Detect which cell encompasses the target text, then output its [x, y] center coordinate. 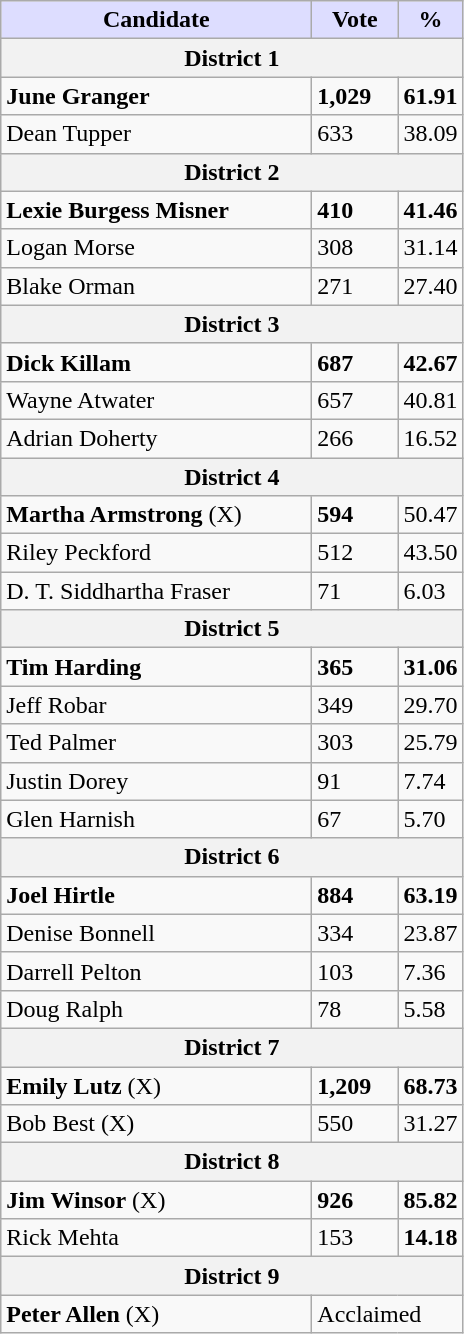
District 4 [232, 477]
Jim Winsor (X) [156, 1200]
Ted Palmer [156, 743]
31.27 [430, 1124]
Doug Ralph [156, 1009]
31.06 [430, 667]
Bob Best (X) [156, 1124]
District 5 [232, 629]
633 [355, 134]
5.58 [430, 1009]
District 6 [232, 857]
410 [355, 210]
Vote [355, 20]
266 [355, 438]
Riley Peckford [156, 553]
Denise Bonnell [156, 933]
78 [355, 1009]
41.46 [430, 210]
June Granger [156, 96]
Justin Dorey [156, 781]
25.79 [430, 743]
38.09 [430, 134]
40.81 [430, 400]
687 [355, 362]
23.87 [430, 933]
153 [355, 1238]
Emily Lutz (X) [156, 1085]
District 9 [232, 1276]
43.50 [430, 553]
% [430, 20]
61.91 [430, 96]
District 7 [232, 1047]
50.47 [430, 515]
Glen Harnish [156, 819]
Blake Orman [156, 286]
91 [355, 781]
14.18 [430, 1238]
Acclaimed [388, 1314]
Peter Allen (X) [156, 1314]
926 [355, 1200]
63.19 [430, 895]
68.73 [430, 1085]
Candidate [156, 20]
District 1 [232, 58]
27.40 [430, 286]
Darrell Pelton [156, 971]
103 [355, 971]
31.14 [430, 248]
349 [355, 705]
657 [355, 400]
16.52 [430, 438]
Wayne Atwater [156, 400]
Dean Tupper [156, 134]
Jeff Robar [156, 705]
5.70 [430, 819]
308 [355, 248]
District 3 [232, 324]
365 [355, 667]
334 [355, 933]
42.67 [430, 362]
884 [355, 895]
1,029 [355, 96]
Tim Harding [156, 667]
Logan Morse [156, 248]
29.70 [430, 705]
D. T. Siddhartha Fraser [156, 591]
7.74 [430, 781]
Rick Mehta [156, 1238]
85.82 [430, 1200]
67 [355, 819]
7.36 [430, 971]
1,209 [355, 1085]
Lexie Burgess Misner [156, 210]
6.03 [430, 591]
Martha Armstrong (X) [156, 515]
71 [355, 591]
550 [355, 1124]
271 [355, 286]
Joel Hirtle [156, 895]
Adrian Doherty [156, 438]
Dick Killam [156, 362]
594 [355, 515]
303 [355, 743]
512 [355, 553]
District 2 [232, 172]
District 8 [232, 1162]
